Output the (x, y) coordinate of the center of the cell containing the given text.  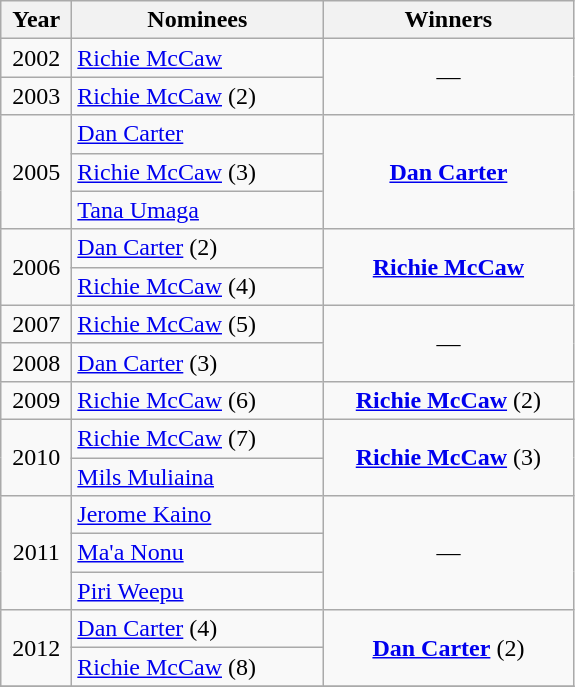
Ma'a Nonu (198, 553)
2010 (36, 457)
2007 (36, 324)
Nominees (198, 20)
2009 (36, 400)
2011 (36, 553)
Tana Umaga (198, 210)
2006 (36, 267)
2003 (36, 96)
2005 (36, 172)
Jerome Kaino (198, 515)
Richie McCaw (8) (198, 667)
Richie McCaw (6) (198, 400)
2008 (36, 362)
Piri Weepu (198, 591)
Year (36, 20)
2012 (36, 648)
Winners (448, 20)
Mils Muliaina (198, 477)
Richie McCaw (4) (198, 286)
Richie McCaw (7) (198, 438)
Richie McCaw (5) (198, 324)
Dan Carter (4) (198, 629)
Dan Carter (3) (198, 362)
2002 (36, 58)
